Determine the (X, Y) coordinate at the center of the cell enclosing the given text.  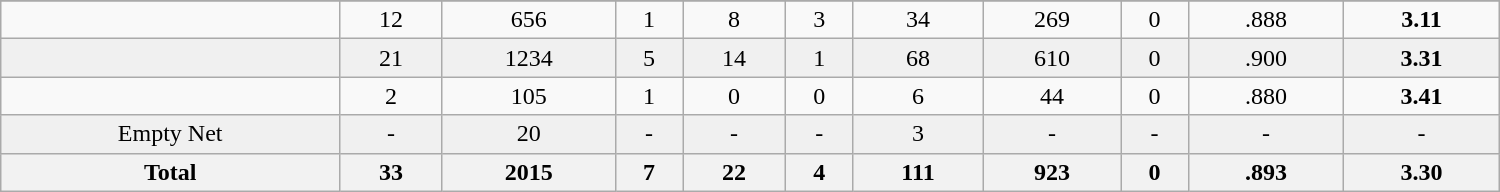
4 (819, 172)
3.41 (1422, 96)
656 (528, 20)
.880 (1266, 96)
6 (918, 96)
610 (1052, 58)
2015 (528, 172)
7 (649, 172)
Total (170, 172)
.893 (1266, 172)
12 (392, 20)
14 (734, 58)
34 (918, 20)
8 (734, 20)
.900 (1266, 58)
1234 (528, 58)
21 (392, 58)
44 (1052, 96)
2 (392, 96)
.888 (1266, 20)
269 (1052, 20)
3.31 (1422, 58)
923 (1052, 172)
20 (528, 134)
3.30 (1422, 172)
Empty Net (170, 134)
111 (918, 172)
22 (734, 172)
3.11 (1422, 20)
5 (649, 58)
68 (918, 58)
33 (392, 172)
105 (528, 96)
